Determine the [x, y] coordinate at the center of the cell enclosing the given text.  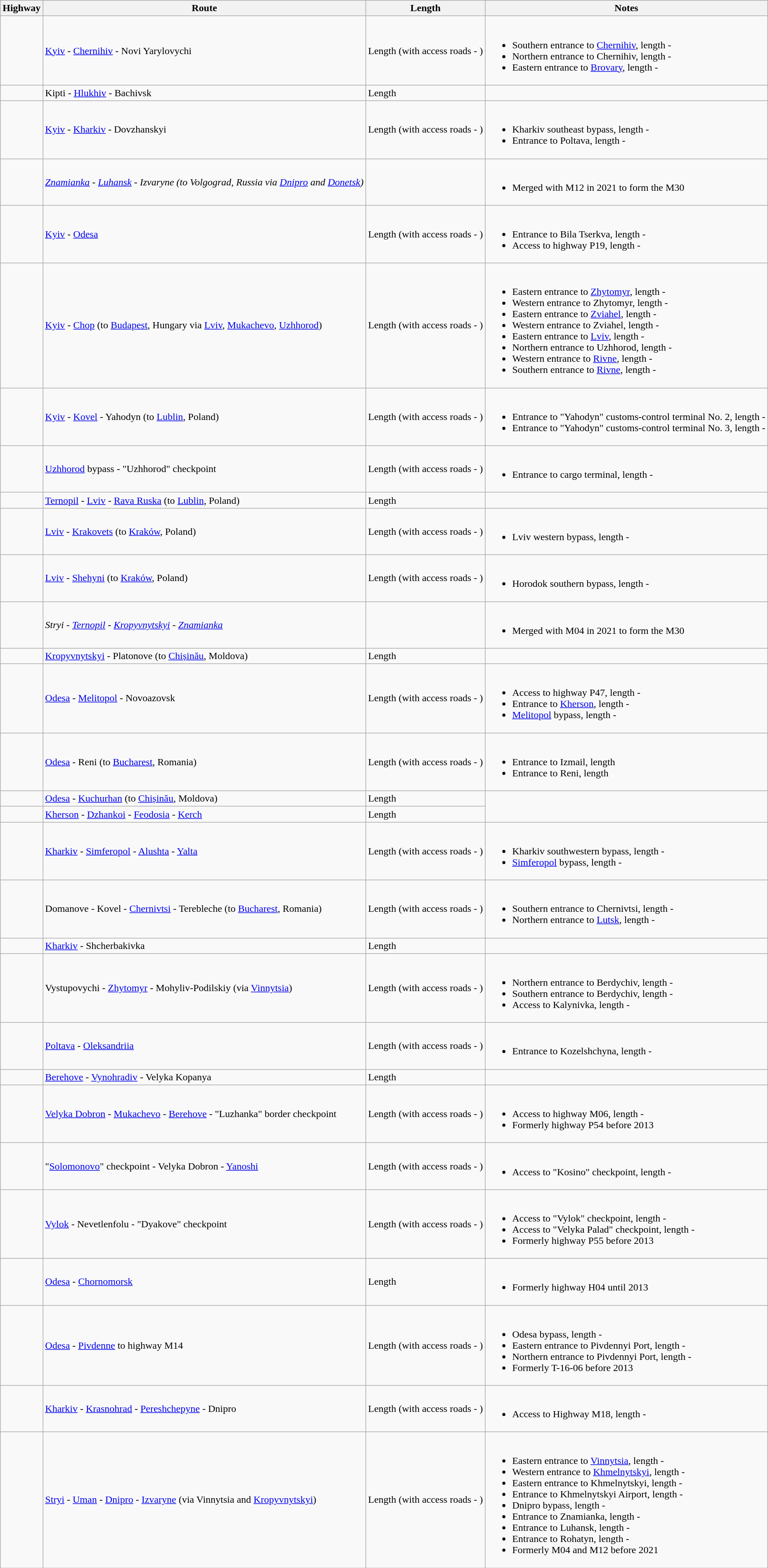
Entrance to Bila Tserkva, length - Access to highway P19, length - [626, 234]
Lviv - Shehyni (to Kraków, Poland) [204, 578]
Znamianka - Luhansk - Izvaryne (to Volgograd, Russia via Dnipro and Donetsk) [204, 182]
Access to highway P47, length - Entrance to Kherson, length - Melitopol bypass, length - [626, 699]
Notes [626, 8]
Kharkiv - Shcherbakivka [204, 946]
Access to Highway M18, length - [626, 1409]
Odesa - Reni (to Bucharest, Romania) [204, 762]
Entrance to Kozelshchyna, length - [626, 1046]
Access to highway M06, length - Formerly highway P54 before 2013 [626, 1114]
Access to "Vylok" checkpoint, length - Access to "Velyka Palad" checkpoint, length - Formerly highway P55 before 2013 [626, 1224]
Uzhhorod bypass - "Uzhhorod" checkpoint [204, 469]
Northern entrance to Berdychiv, length - Southern entrance to Berdychiv, length - Access to Kalynivka, length - [626, 988]
Poltava - Oleksandriia [204, 1046]
Kipti - Hlukhiv - Bachivsk [204, 93]
Vylok - Nevetlenfolu - "Dyakove" checkpoint [204, 1224]
Odesa - Chornomorsk [204, 1282]
Southern entrance to Chernihiv, length - Northern entrance to Chernihiv, length - Eastern entrance to Brovary, length - [626, 50]
Entrance to cargo terminal, length - [626, 469]
Velyka Dobron - Mukachevo - Berehove - "Luzhanka" border checkpoint [204, 1114]
Ternopil - Lviv - Rava Ruska (to Lublin, Poland) [204, 500]
Highway [21, 8]
Kyiv - Chernihiv - Novi Yarylovychi [204, 50]
Kharkiv southeast bypass, length - Entrance to Poltava, length - [626, 130]
Merged with M12 in 2021 to form the M30 [626, 182]
Vystupovychi - Zhytomyr - Mohyliv-Podilskiy (via Vinnytsia) [204, 988]
Odesa - Melitopol - Novoazovsk [204, 699]
Horodok southern bypass, length - [626, 578]
Entrance to Izmail, length Entrance to Reni, length [626, 762]
Route [204, 8]
Lviv - Krakovets (to Kraków, Poland) [204, 531]
Domanove - Kovel - Chernivtsi - Terebleche (to Bucharest, Romania) [204, 909]
Southern entrance to Chernivtsi, length - Northern entrance to Lutsk, length - [626, 909]
Access to "Kosino" checkpoint, length - [626, 1166]
Odesa bypass, length - Eastern entrance to Pivdennyi Port, length - Northern entrance to Pivdennyi Port, length - Formerly T-16-06 before 2013 [626, 1345]
Entrance to "Yahodyn" customs-control terminal No. 2, length - Entrance to "Yahodyn" customs-control terminal No. 3, length - [626, 417]
Kharkiv - Simferopol - Alushta - Yalta [204, 851]
Merged with M04 in 2021 to form the M30 [626, 624]
Stryi - Uman - Dnipro - Izvaryne (via Vinnytsia and Kropyvnytskyi) [204, 1500]
Stryi - Ternopil - Kropyvnytskyi - Znamianka [204, 624]
"Solomonovo" checkpoint - Velyka Dobron - Yanoshi [204, 1166]
Formerly highway H04 until 2013 [626, 1282]
Kyiv - Odesa [204, 234]
Odesa - Kuchurhan (to Chișinău, Moldova) [204, 799]
Kharkiv - Krasnohrad - Pereshchepyne - Dnipro [204, 1409]
Odesa - Pivdenne to highway M14 [204, 1345]
Kropyvnytskyi - Platonove (to Chișinău, Moldova) [204, 656]
Kyiv - Chop (to Budapest, Hungary via Lviv, Mukachevo, Uzhhorod) [204, 325]
Lviv western bypass, length - [626, 531]
Kharkiv southwestern bypass, length - Simferopol bypass, length - [626, 851]
Kherson - Dzhankoi - Feodosia - Kerch [204, 814]
Kyiv - Kharkiv - Dovzhanskyi [204, 130]
Berehove - Vynohradiv - Velyka Kopanya [204, 1077]
Kyiv - Kovel - Yahodyn (to Lublin, Poland) [204, 417]
